Extract the (x, y) coordinate from the center of the cell holding the provided text.  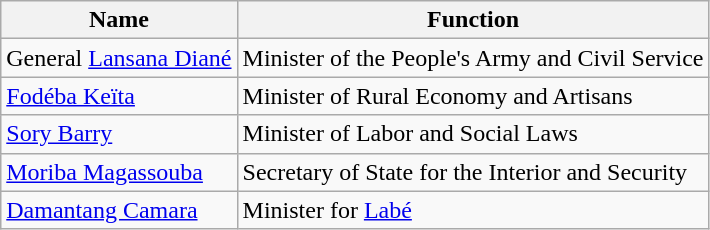
Sory Barry (119, 134)
General Lansana Diané (119, 58)
Minister for Labé (473, 210)
Fodéba Keïta (119, 96)
Name (119, 20)
Secretary of State for the Interior and Security (473, 172)
Damantang Camara (119, 210)
Function (473, 20)
Minister of the People's Army and Civil Service (473, 58)
Moriba Magassouba (119, 172)
Minister of Rural Economy and Artisans (473, 96)
Minister of Labor and Social Laws (473, 134)
